Scan for the cell matching the given text and deliver its (x, y) coordinate at center. 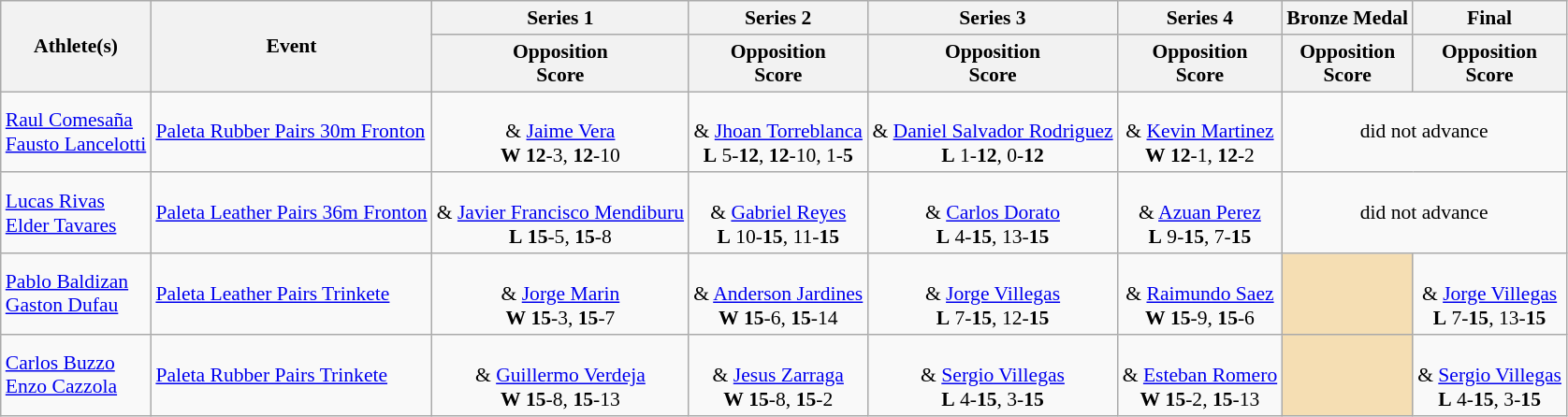
& Kevin Martinez W 12-1, 12-2 (1200, 133)
Paleta Rubber Pairs 30m Fronton (291, 133)
& Jorge VillegasL 7-15, 13-15 (1489, 294)
& Jesus ZarragaW 15-8, 15-2 (778, 376)
Series 4 (1200, 18)
& Carlos DoratoL 4-15, 13-15 (992, 213)
& Esteban RomeroW 15-2, 15-13 (1200, 376)
& Gabriel ReyesL 10-15, 11-15 (778, 213)
Paleta Rubber Pairs Trinkete (291, 376)
Bronze Medal (1347, 18)
Lucas Rivas Elder Tavares (77, 213)
Series 1 (560, 18)
& Jorge VillegasL 7-15, 12-15 (992, 294)
Carlos BuzzoEnzo Cazzola (77, 376)
Series 3 (992, 18)
& Jaime Vera W 12-3, 12-10 (560, 133)
Event (291, 47)
Pablo BaldizanGaston Dufau (77, 294)
Raul ComesañaFausto Lancelotti (77, 133)
& Jhoan Torreblanca L 5-12, 12-10, 1-5 (778, 133)
Paleta Leather Pairs 36m Fronton (291, 213)
Athlete(s) (77, 47)
Series 2 (778, 18)
Final (1489, 18)
& Javier Francisco MendiburuL 15-5, 15-8 (560, 213)
& Raimundo SaezW 15-9, 15-6 (1200, 294)
& Guillermo VerdejaW 15-8, 15-13 (560, 376)
& Daniel Salvador Rodriguez L 1-12, 0-12 (992, 133)
& Anderson JardinesW 15-6, 15-14 (778, 294)
& Jorge MarinW 15-3, 15-7 (560, 294)
Paleta Leather Pairs Trinkete (291, 294)
& Azuan PerezL 9-15, 7-15 (1200, 213)
